Scan for the cell matching the given text and deliver its [x, y] coordinate at center. 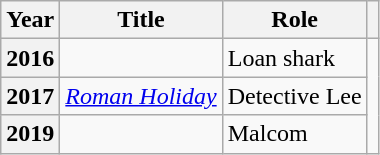
2017 [30, 96]
Roman Holiday [141, 96]
2016 [30, 58]
Title [141, 20]
Detective Lee [294, 96]
Loan shark [294, 58]
Role [294, 20]
Year [30, 20]
Malcom [294, 134]
2019 [30, 134]
